Search for the cell housing the specified text and yield its (X, Y) center coordinate. 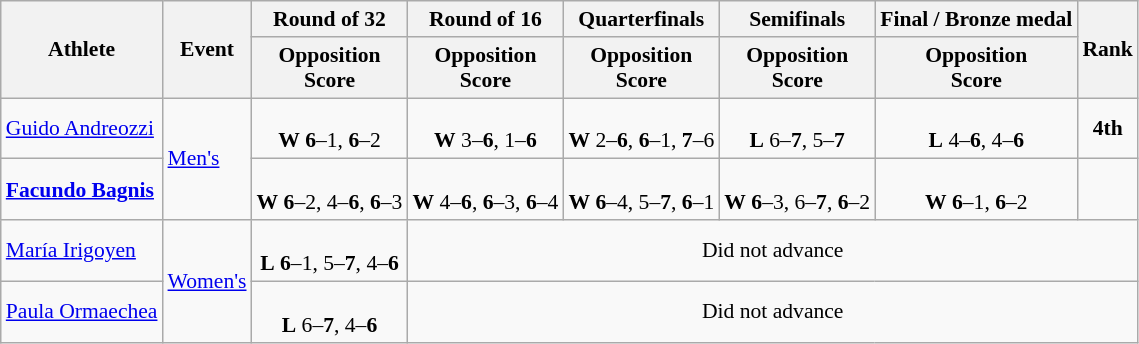
Guido Andreozzi (82, 128)
Paula Ormaechea (82, 312)
María Irigoyen (82, 250)
Round of 32 (330, 19)
L 6–7, 4–6 (330, 312)
W 6–4, 5–7, 6–1 (641, 190)
W 2–6, 6–1, 7–6 (641, 128)
Facundo Bagnis (82, 190)
W 4–6, 6–3, 6–4 (485, 190)
W 6–3, 6–7, 6–2 (797, 190)
Athlete (82, 50)
Rank (1108, 50)
4th (1108, 128)
W 3–6, 1–6 (485, 128)
L 4–6, 4–6 (976, 128)
Event (208, 50)
Men's (208, 159)
L 6–7, 5–7 (797, 128)
Round of 16 (485, 19)
L 6–1, 5–7, 4–6 (330, 250)
Women's (208, 281)
Final / Bronze medal (976, 19)
Quarterfinals (641, 19)
Semifinals (797, 19)
W 6–2, 4–6, 6–3 (330, 190)
